Detect which cell encompasses the target text, then output its [X, Y] center coordinate. 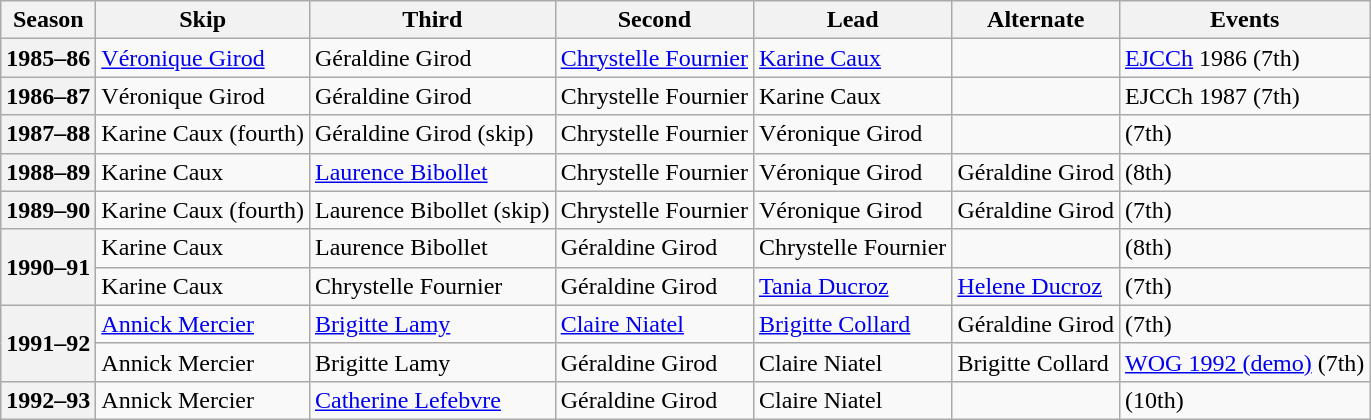
1989–90 [48, 210]
1985–86 [48, 58]
Third [432, 20]
1987–88 [48, 134]
1990–91 [48, 267]
Skip [203, 20]
WOG 1992 (demo) (7th) [1245, 362]
Second [654, 20]
Géraldine Girod (skip) [432, 134]
EJCCh 1986 (7th) [1245, 58]
Helene Ducroz [1036, 286]
Events [1245, 20]
1988–89 [48, 172]
Season [48, 20]
1986–87 [48, 96]
Lead [852, 20]
Catherine Lefebvre [432, 400]
(10th) [1245, 400]
Alternate [1036, 20]
Laurence Bibollet (skip) [432, 210]
1991–92 [48, 343]
EJCCh 1987 (7th) [1245, 96]
Tania Ducroz [852, 286]
1992–93 [48, 400]
